Scan for the cell matching the given text and deliver its [x, y] coordinate at center. 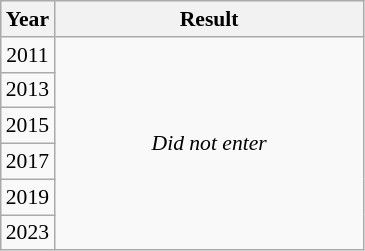
2017 [28, 162]
2011 [28, 55]
2013 [28, 90]
Result [209, 19]
2015 [28, 126]
Year [28, 19]
Did not enter [209, 144]
2019 [28, 197]
2023 [28, 233]
